Output the [x, y] coordinate of the center of the cell containing the given text.  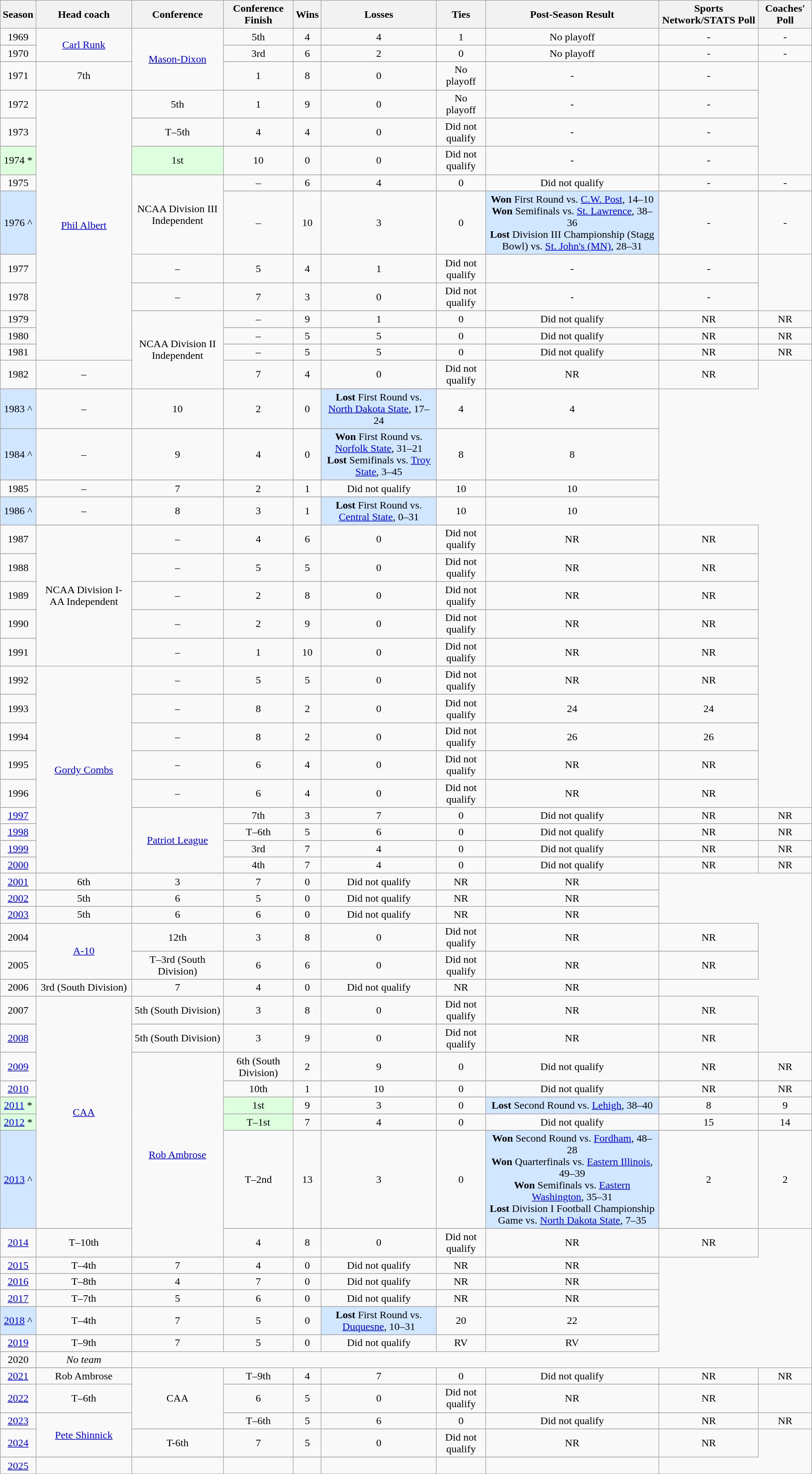
1972 [18, 104]
2005 [18, 965]
Head coach [83, 15]
2001 [18, 882]
1974 * [18, 161]
1976 ^ [18, 223]
Patriot League [178, 840]
Carl Runk [83, 45]
A-10 [83, 951]
2006 [18, 988]
Lost First Round vs. Duquesne, 10–31 [379, 1321]
13 [307, 1179]
Sports Network/STATS Poll [709, 15]
Post-Season Result [572, 15]
2013 ^ [18, 1179]
2002 [18, 898]
NCAA Division III Independent [178, 214]
2003 [18, 915]
1971 [18, 76]
1984 ^ [18, 455]
1986 ^ [18, 511]
2019 [18, 1343]
10th [258, 1089]
Won First Round vs. Norfolk State, 31–21 Lost Semifinals vs. Troy State, 3–45 [379, 455]
1978 [18, 297]
1975 [18, 183]
1997 [18, 816]
15 [709, 1122]
Mason-Dixon [178, 59]
2023 [18, 1421]
1991 [18, 652]
2017 [18, 1298]
Lost First Round vs. North Dakota State, 17–24 [379, 409]
T–10th [83, 1243]
1983 ^ [18, 409]
1985 [18, 489]
Season [18, 15]
2022 [18, 1398]
No team [83, 1359]
2020 [18, 1359]
2008 [18, 1038]
20 [461, 1321]
Gordy Combs [83, 770]
T-6th [178, 1443]
1970 [18, 53]
1987 [18, 539]
1979 [18, 319]
Conference [178, 15]
1994 [18, 737]
1980 [18, 335]
6th [83, 882]
1982 [18, 375]
Wins [307, 15]
T–3rd (South Division) [178, 965]
2024 [18, 1443]
2010 [18, 1089]
Ties [461, 15]
Pete Shinnick [83, 1435]
Phil Albert [83, 225]
Lost First Round vs. Central State, 0–31 [379, 511]
Lost Second Round vs. Lehigh, 38–40 [572, 1105]
T–8th [83, 1282]
2021 [18, 1376]
Won First Round vs. C.W. Post, 14–10 Won Semifinals vs. St. Lawrence, 38–36 Lost Division III Championship (Stagg Bowl) vs. St. John's (MN), 28–31 [572, 223]
1990 [18, 624]
1973 [18, 132]
2009 [18, 1067]
T–1st [258, 1122]
2000 [18, 865]
1993 [18, 708]
1989 [18, 595]
NCAA Division II Independent [178, 350]
14 [785, 1122]
1999 [18, 849]
2007 [18, 1010]
2012 * [18, 1122]
1977 [18, 268]
1969 [18, 37]
T–2nd [258, 1179]
12th [178, 937]
3rd (South Division) [83, 988]
T–5th [178, 132]
6th (South Division) [258, 1067]
2025 [18, 1465]
2011 * [18, 1105]
1996 [18, 793]
NCAA Division I-AA Independent [83, 595]
1992 [18, 680]
4th [258, 865]
1988 [18, 568]
1998 [18, 832]
1981 [18, 352]
Conference Finish [258, 15]
2016 [18, 1282]
Losses [379, 15]
T–7th [83, 1298]
22 [572, 1321]
2015 [18, 1265]
Coaches' Poll [785, 15]
1995 [18, 765]
2014 [18, 1243]
2004 [18, 937]
2018 ^ [18, 1321]
